Identify which cell holds the provided text, then report its [x, y] central coordinate. 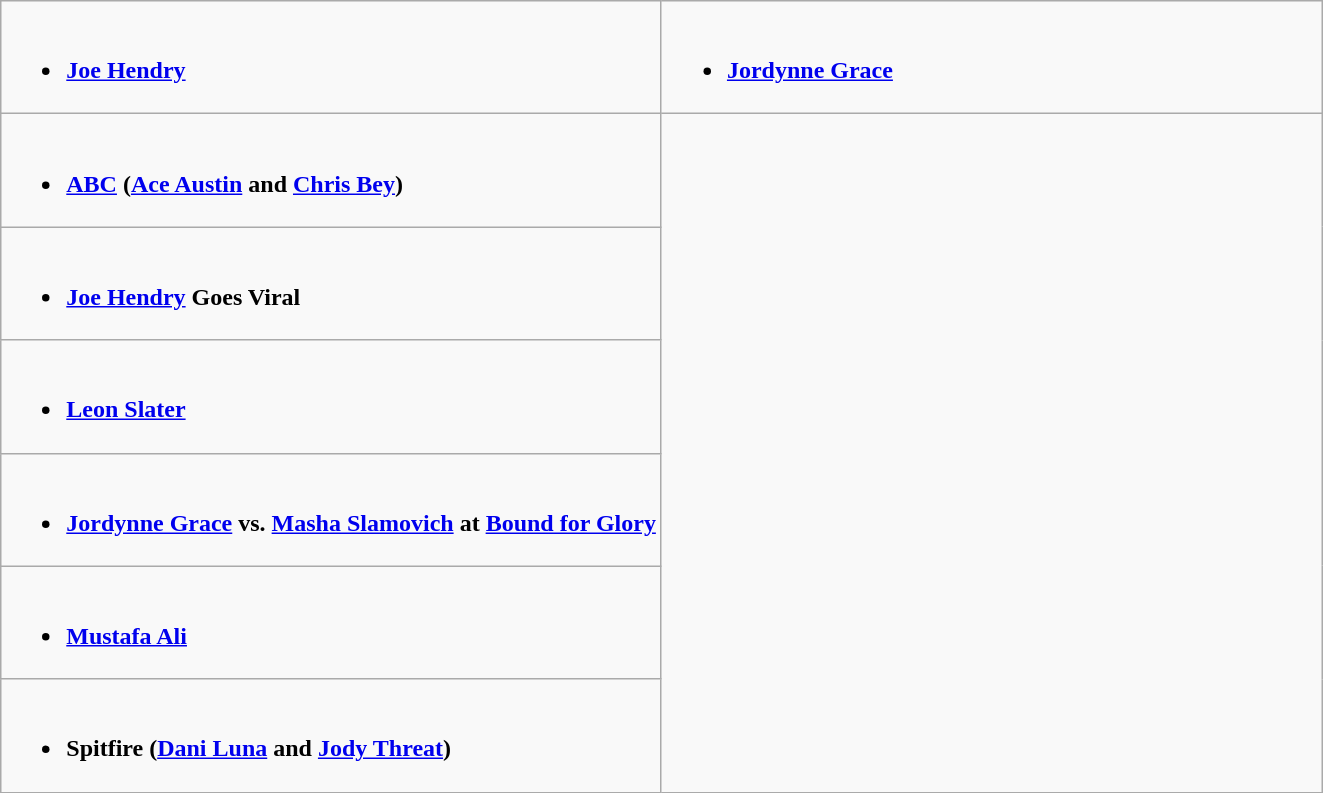
Leon Slater [332, 396]
Spitfire (Dani Luna and Jody Threat) [332, 736]
Joe Hendry [332, 58]
Mustafa Ali [332, 622]
Jordynne Grace [992, 58]
Jordynne Grace vs. Masha Slamovich at Bound for Glory [332, 510]
Joe Hendry Goes Viral [332, 284]
ABC (Ace Austin and Chris Bey) [332, 170]
